From the cell containing the given text, extract its center point as (x, y) coordinate. 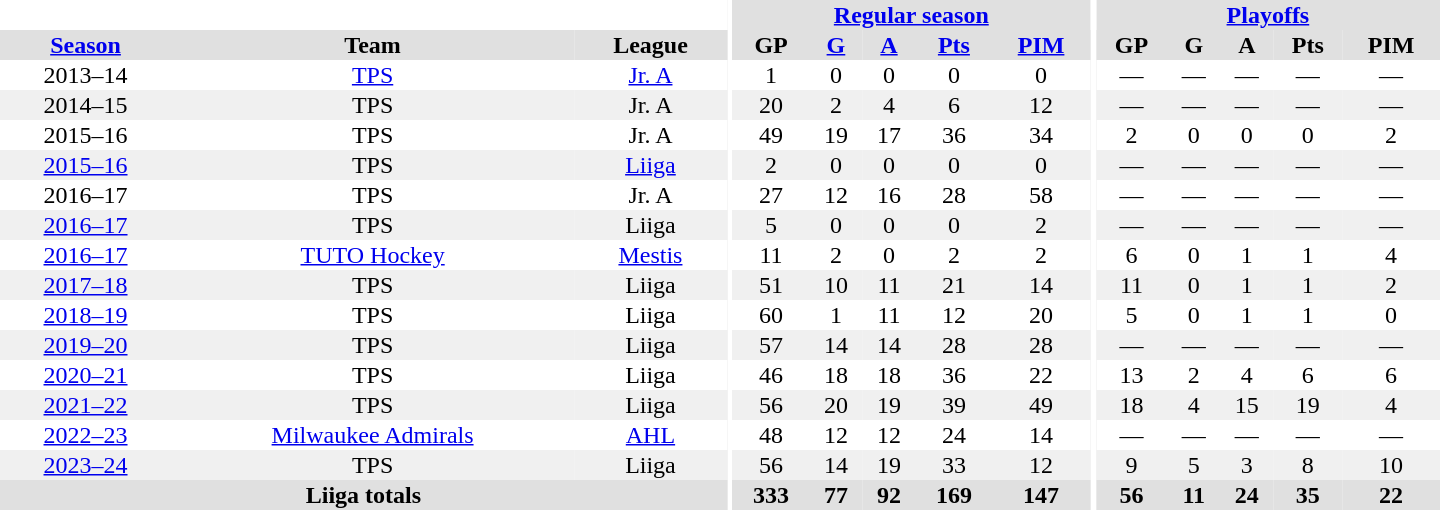
TUTO Hockey (372, 255)
51 (772, 285)
League (650, 45)
3 (1246, 465)
333 (772, 495)
13 (1132, 375)
Season (86, 45)
Liiga totals (364, 495)
Playoffs (1268, 15)
2018–19 (86, 315)
15 (1246, 405)
Team (372, 45)
58 (1041, 195)
92 (888, 495)
34 (1041, 135)
16 (888, 195)
77 (836, 495)
AHL (650, 435)
8 (1308, 465)
60 (772, 315)
2022–23 (86, 435)
2017–18 (86, 285)
27 (772, 195)
2019–20 (86, 345)
9 (1132, 465)
46 (772, 375)
21 (954, 285)
35 (1308, 495)
Mestis (650, 255)
169 (954, 495)
57 (772, 345)
48 (772, 435)
17 (888, 135)
Regular season (912, 15)
33 (954, 465)
Milwaukee Admirals (372, 435)
2021–22 (86, 405)
2014–15 (86, 105)
2013–14 (86, 75)
147 (1041, 495)
2020–21 (86, 375)
2023–24 (86, 465)
39 (954, 405)
